Find where the given text appears and provide that cell's center as [x, y] coordinate. 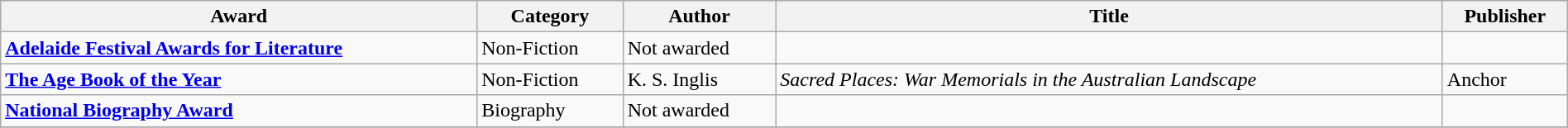
K. S. Inglis [700, 79]
Author [700, 17]
Biography [550, 111]
Anchor [1505, 79]
Award [239, 17]
Title [1110, 17]
National Biography Award [239, 111]
Publisher [1505, 17]
Category [550, 17]
Adelaide Festival Awards for Literature [239, 48]
Sacred Places: War Memorials in the Australian Landscape [1110, 79]
The Age Book of the Year [239, 79]
